Provide the (X, Y) coordinate of the cell's center where the given text is located.  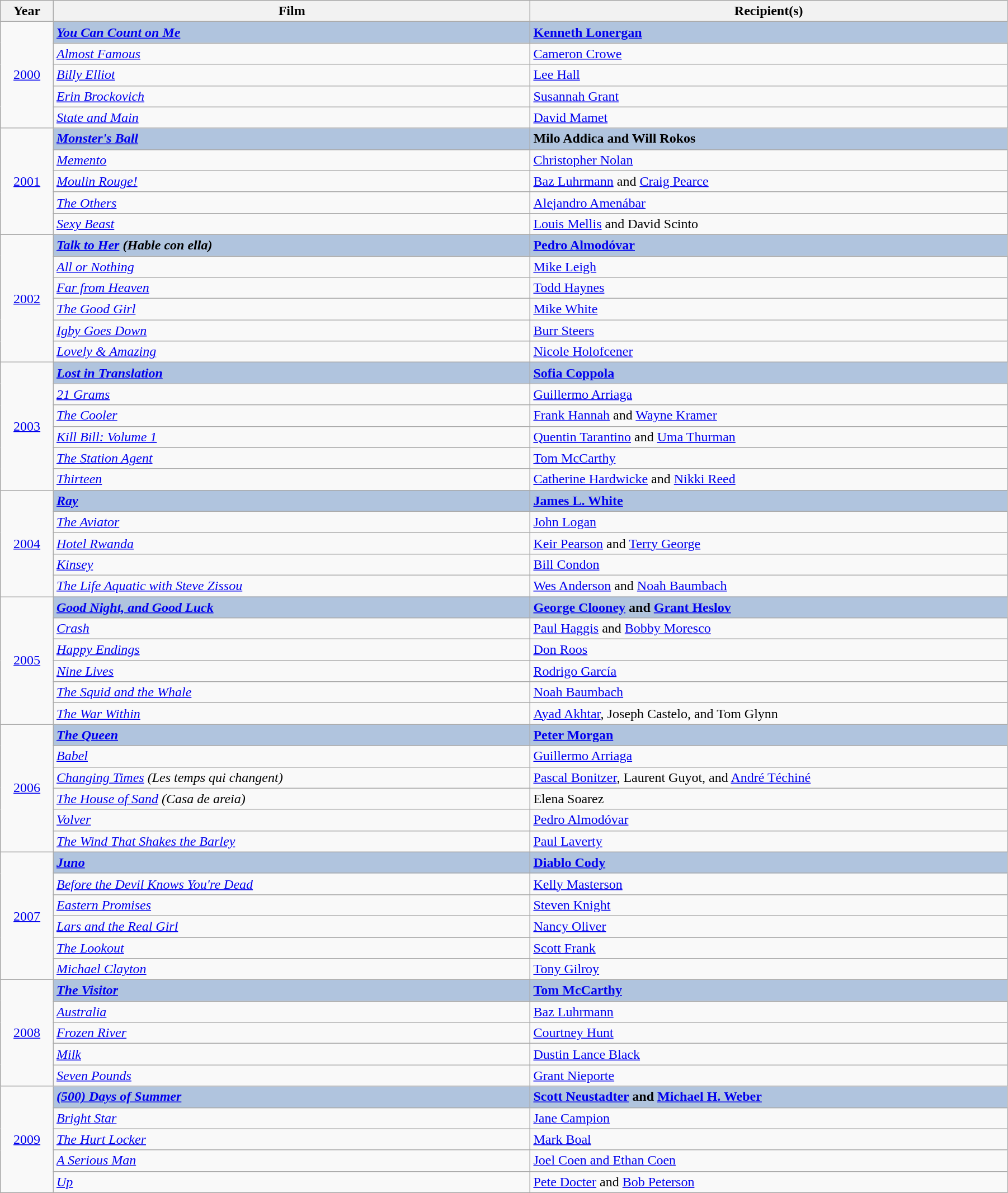
Steven Knight (769, 905)
Sofia Coppola (769, 373)
George Clooney and Grant Heslov (769, 607)
Billy Elliot (291, 75)
Happy Endings (291, 650)
Lovely & Amazing (291, 352)
Juno (291, 862)
Volver (291, 820)
Pete Docter and Bob Peterson (769, 1182)
Susannah Grant (769, 96)
Lars and the Real Girl (291, 926)
Pascal Bonitzer, Laurent Guyot, and André Téchiné (769, 777)
Memento (291, 160)
Igby Goes Down (291, 331)
Keir Pearson and Terry George (769, 543)
Quentin Tarantino and Uma Thurman (769, 437)
Ray (291, 501)
Far from Heaven (291, 288)
John Logan (769, 522)
21 Grams (291, 394)
Paul Haggis and Bobby Moresco (769, 629)
2005 (27, 660)
The Lookout (291, 948)
Moulin Rouge! (291, 181)
Rodrigo García (769, 671)
Cameron Crowe (769, 54)
Babel (291, 756)
Kinsey (291, 564)
The War Within (291, 714)
Milk (291, 1054)
Dustin Lance Black (769, 1054)
Joel Coen and Ethan Coen (769, 1161)
Catherine Hardwicke and Nikki Reed (769, 479)
Mark Boal (769, 1139)
A Serious Man (291, 1161)
The Squid and the Whale (291, 692)
Up (291, 1182)
2007 (27, 916)
Nancy Oliver (769, 926)
2004 (27, 543)
Scott Neustadter and Michael H. Weber (769, 1097)
Burr Steers (769, 331)
Talk to Her (Hable con ella) (291, 245)
Christopher Nolan (769, 160)
The Wind That Shakes the Barley (291, 841)
Don Roos (769, 650)
Lee Hall (769, 75)
Eastern Promises (291, 905)
James L. White (769, 501)
2006 (27, 788)
The Life Aquatic with Steve Zissou (291, 586)
Kill Bill: Volume 1 (291, 437)
The Queen (291, 735)
Nicole Holofcener (769, 352)
The Aviator (291, 522)
Before the Devil Knows You're Dead (291, 884)
The Good Girl (291, 309)
Australia (291, 1012)
Milo Addica and Will Rokos (769, 139)
Erin Brockovich (291, 96)
Mike Leigh (769, 267)
Bright Star (291, 1118)
2003 (27, 426)
Sexy Beast (291, 224)
2001 (27, 181)
Good Night, and Good Luck (291, 607)
Kelly Masterson (769, 884)
2000 (27, 75)
Frozen River (291, 1033)
Thirteen (291, 479)
Jane Campion (769, 1118)
Recipient(s) (769, 11)
Paul Laverty (769, 841)
David Mamet (769, 117)
The Hurt Locker (291, 1139)
Mike White (769, 309)
Seven Pounds (291, 1076)
Baz Luhrmann (769, 1012)
Frank Hannah and Wayne Kramer (769, 416)
Todd Haynes (769, 288)
The Cooler (291, 416)
Hotel Rwanda (291, 543)
Diablo Cody (769, 862)
Crash (291, 629)
Noah Baumbach (769, 692)
Peter Morgan (769, 735)
Louis Mellis and David Scinto (769, 224)
All or Nothing (291, 267)
Monster's Ball (291, 139)
Changing Times (Les temps qui changent) (291, 777)
State and Main (291, 117)
The Visitor (291, 991)
You Can Count on Me (291, 32)
Wes Anderson and Noah Baumbach (769, 586)
Film (291, 11)
The Others (291, 202)
Bill Condon (769, 564)
2009 (27, 1139)
Alejandro Amenábar (769, 202)
Elena Soarez (769, 799)
Year (27, 11)
Nine Lives (291, 671)
Almost Famous (291, 54)
Scott Frank (769, 948)
Baz Luhrmann and Craig Pearce (769, 181)
Courtney Hunt (769, 1033)
The Station Agent (291, 458)
Michael Clayton (291, 969)
Grant Nieporte (769, 1076)
The House of Sand (Casa de areia) (291, 799)
Lost in Translation (291, 373)
2002 (27, 298)
Kenneth Lonergan (769, 32)
(500) Days of Summer (291, 1097)
2008 (27, 1033)
Ayad Akhtar, Joseph Castelo, and Tom Glynn (769, 714)
Tony Gilroy (769, 969)
